Pinpoint the cell where the given text exists, returning its [x, y] midpoint coordinate. 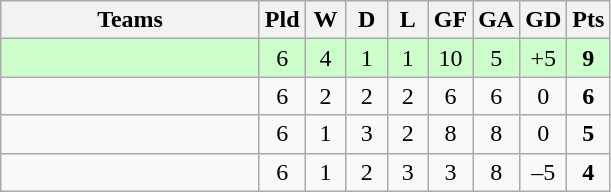
9 [588, 58]
GD [544, 20]
Pld [282, 20]
–5 [544, 172]
Pts [588, 20]
L [408, 20]
10 [450, 58]
Teams [130, 20]
W [326, 20]
+5 [544, 58]
D [366, 20]
GA [496, 20]
GF [450, 20]
